Detect which cell encompasses the target text, then output its [X, Y] center coordinate. 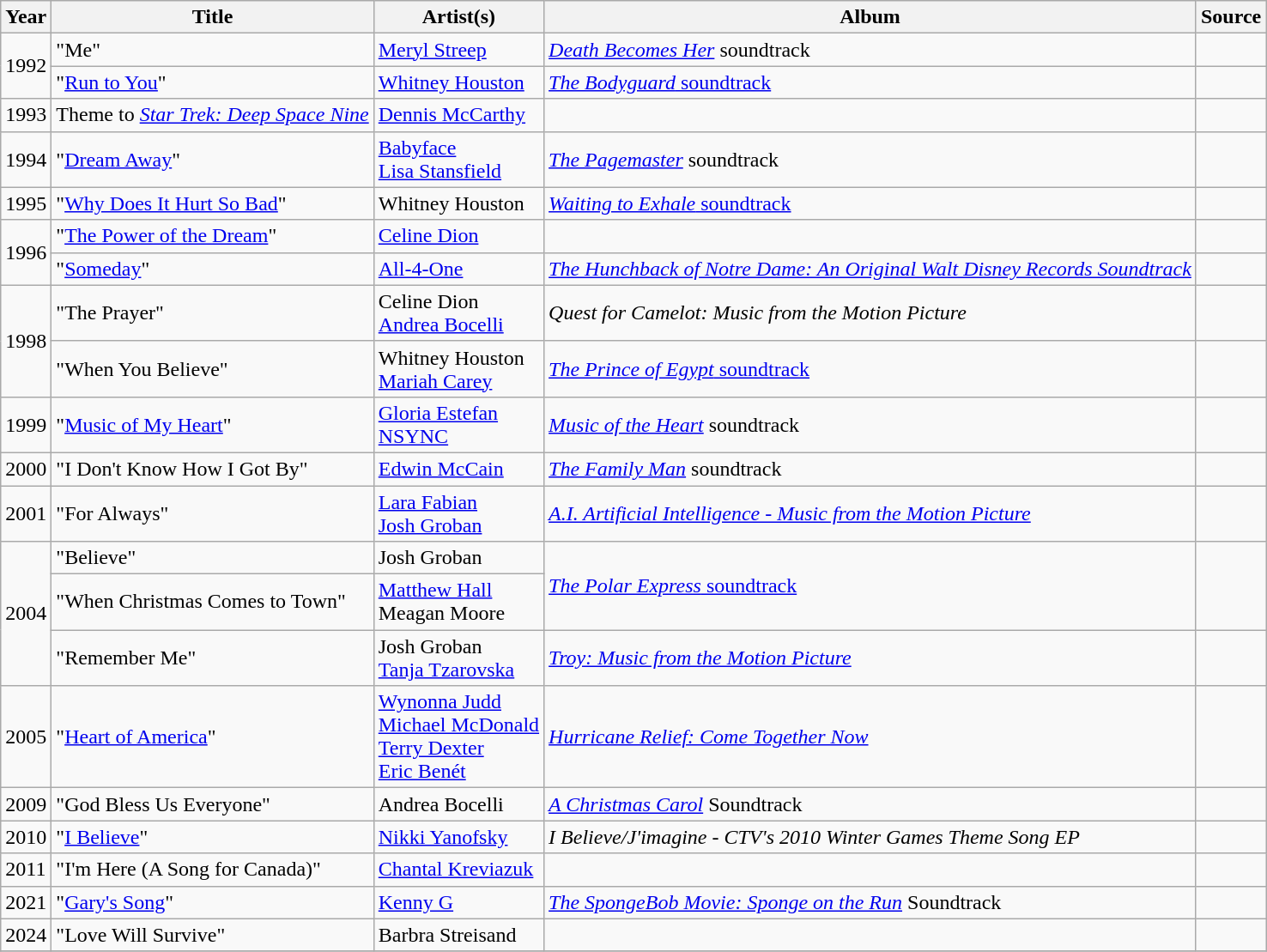
Babyface Lisa Stansfield [458, 160]
Gloria Estefan NSYNC [458, 424]
Matthew Hall Meagan Moore [458, 603]
Lara Fabian Josh Groban [458, 513]
"Dream Away" [213, 160]
2000 [26, 469]
Edwin McCain [458, 469]
"The Prayer" [213, 312]
"I'm Here (A Song for Canada)" [213, 870]
Nikki Yanofsky [458, 837]
1992 [26, 66]
"Why Does It Hurt So Bad" [213, 203]
Death Becomes Her soundtrack [870, 50]
2001 [26, 513]
Hurricane Relief: Come Together Now [870, 737]
Dennis McCarthy [458, 115]
"Believe" [213, 558]
The Family Man soundtrack [870, 469]
Artist(s) [458, 17]
The Prince of Egypt soundtrack [870, 369]
Chantal Kreviazuk [458, 870]
The SpongeBob Movie: Sponge on the Run Soundtrack [870, 902]
All-4-One [458, 269]
Josh Groban [458, 558]
Music of the Heart soundtrack [870, 424]
Celine Dion [458, 236]
The Pagemaster soundtrack [870, 160]
Title [213, 17]
"Gary's Song" [213, 902]
1999 [26, 424]
Barbra Streisand [458, 935]
The Polar Express soundtrack [870, 585]
"God Bless Us Everyone" [213, 804]
"Me" [213, 50]
2004 [26, 614]
"Run to You" [213, 82]
"Heart of America" [213, 737]
I Believe/J'imagine - CTV's 2010 Winter Games Theme Song EP [870, 837]
1994 [26, 160]
"For Always" [213, 513]
Source [1231, 17]
1996 [26, 252]
"Music of My Heart" [213, 424]
Theme to Star Trek: Deep Space Nine [213, 115]
"When Christmas Comes to Town" [213, 603]
1993 [26, 115]
"When You Believe" [213, 369]
"The Power of the Dream" [213, 236]
Wynonna Judd Michael McDonald Terry Dexter Eric Benét [458, 737]
Year [26, 17]
The Bodyguard soundtrack [870, 82]
Quest for Camelot: Music from the Motion Picture [870, 312]
"Love Will Survive" [213, 935]
Whitney Houston Mariah Carey [458, 369]
2005 [26, 737]
"Remember Me" [213, 658]
Kenny G [458, 902]
Troy: Music from the Motion Picture [870, 658]
A.I. Artificial Intelligence - Music from the Motion Picture [870, 513]
Waiting to Exhale soundtrack [870, 203]
2024 [26, 935]
Meryl Streep [458, 50]
1998 [26, 341]
"Someday" [213, 269]
2010 [26, 837]
Andrea Bocelli [458, 804]
"I Don't Know How I Got By" [213, 469]
Celine Dion Andrea Bocelli [458, 312]
"I Believe" [213, 837]
2021 [26, 902]
2009 [26, 804]
Album [870, 17]
2011 [26, 870]
The Hunchback of Notre Dame: An Original Walt Disney Records Soundtrack [870, 269]
1995 [26, 203]
Josh Groban Tanja Tzarovska [458, 658]
A Christmas Carol Soundtrack [870, 804]
